Provide the [x, y] coordinate of the cell's center where the given text is located.  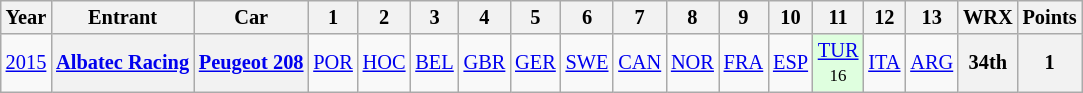
TUR16 [838, 63]
Year [26, 17]
NOR [692, 63]
2 [384, 17]
10 [790, 17]
Entrant [122, 17]
6 [588, 17]
ARG [932, 63]
Albatec Racing [122, 63]
Car [251, 17]
BEL [434, 63]
2015 [26, 63]
FRA [744, 63]
POR [332, 63]
3 [434, 17]
GER [535, 63]
11 [838, 17]
34th [988, 63]
SWE [588, 63]
Peugeot 208 [251, 63]
HOC [384, 63]
12 [884, 17]
WRX [988, 17]
ESP [790, 63]
Points [1050, 17]
GBR [485, 63]
9 [744, 17]
CAN [640, 63]
5 [535, 17]
13 [932, 17]
7 [640, 17]
4 [485, 17]
8 [692, 17]
ITA [884, 63]
